Return the (x, y) coordinate for the center point of the cell that contains the specified text.  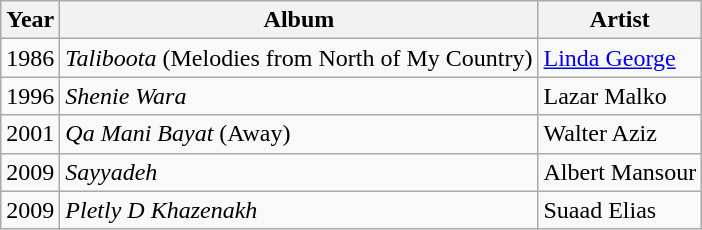
Linda George (620, 58)
Albert Mansour (620, 172)
Qa Mani Bayat (Away) (299, 134)
Year (30, 20)
Album (299, 20)
Suaad Elias (620, 210)
2001 (30, 134)
1986 (30, 58)
Pletly D Khazenakh (299, 210)
Lazar Malko (620, 96)
Artist (620, 20)
Sayyadeh (299, 172)
Shenie Wara (299, 96)
Taliboota (Melodies from North of My Country) (299, 58)
1996 (30, 96)
Walter Aziz (620, 134)
